From the cell containing the given text, extract its center point as (x, y) coordinate. 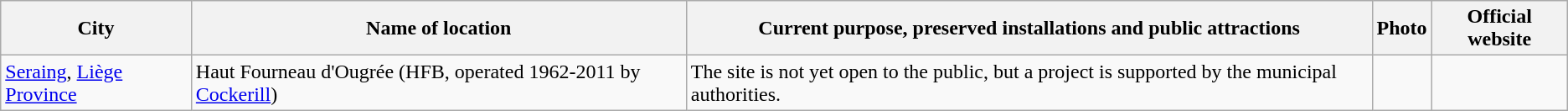
The site is not yet open to the public, but a project is supported by the municipal authorities. (1029, 82)
City (96, 29)
Seraing, Liège Province (96, 82)
Haut Fourneau d'Ougrée (HFB, operated 1962-2011 by Cockerill) (439, 82)
Photo (1402, 29)
Current purpose, preserved installations and public attractions (1029, 29)
Name of location (439, 29)
Official website (1499, 29)
